Return [x, y] of the center of cell containing provided text 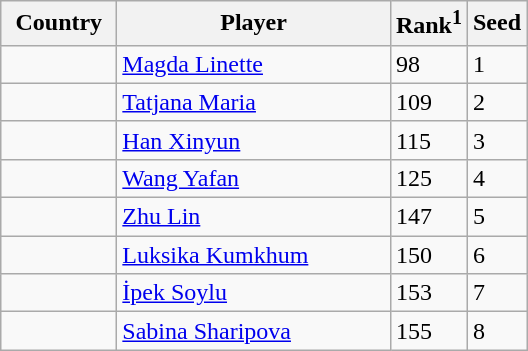
115 [428, 140]
155 [428, 331]
98 [428, 64]
Han Xinyun [254, 140]
Wang Yafan [254, 178]
8 [496, 331]
125 [428, 178]
1 [496, 64]
Seed [496, 24]
3 [496, 140]
109 [428, 102]
5 [496, 217]
147 [428, 217]
Player [254, 24]
Tatjana Maria [254, 102]
Magda Linette [254, 64]
Zhu Lin [254, 217]
150 [428, 255]
Rank1 [428, 24]
Luksika Kumkhum [254, 255]
Country [59, 24]
İpek Soylu [254, 293]
2 [496, 102]
7 [496, 293]
Sabina Sharipova [254, 331]
6 [496, 255]
4 [496, 178]
153 [428, 293]
